Determine the (x, y) coordinate at the center of the cell enclosing the given text.  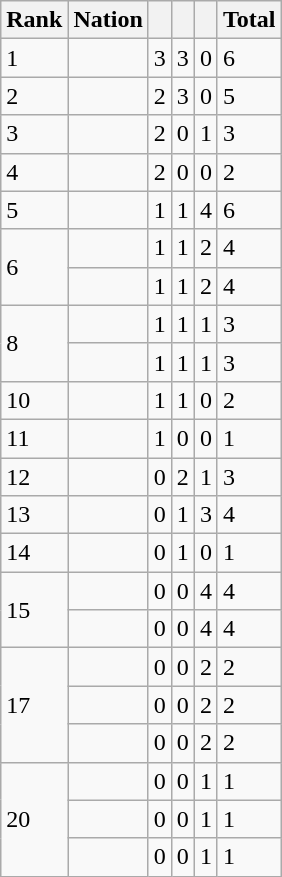
17 (34, 705)
10 (34, 400)
15 (34, 610)
Rank (34, 20)
14 (34, 553)
12 (34, 477)
11 (34, 438)
8 (34, 343)
Total (249, 20)
Nation (108, 20)
13 (34, 515)
20 (34, 819)
